From the cell containing the given text, extract its center point as [x, y] coordinate. 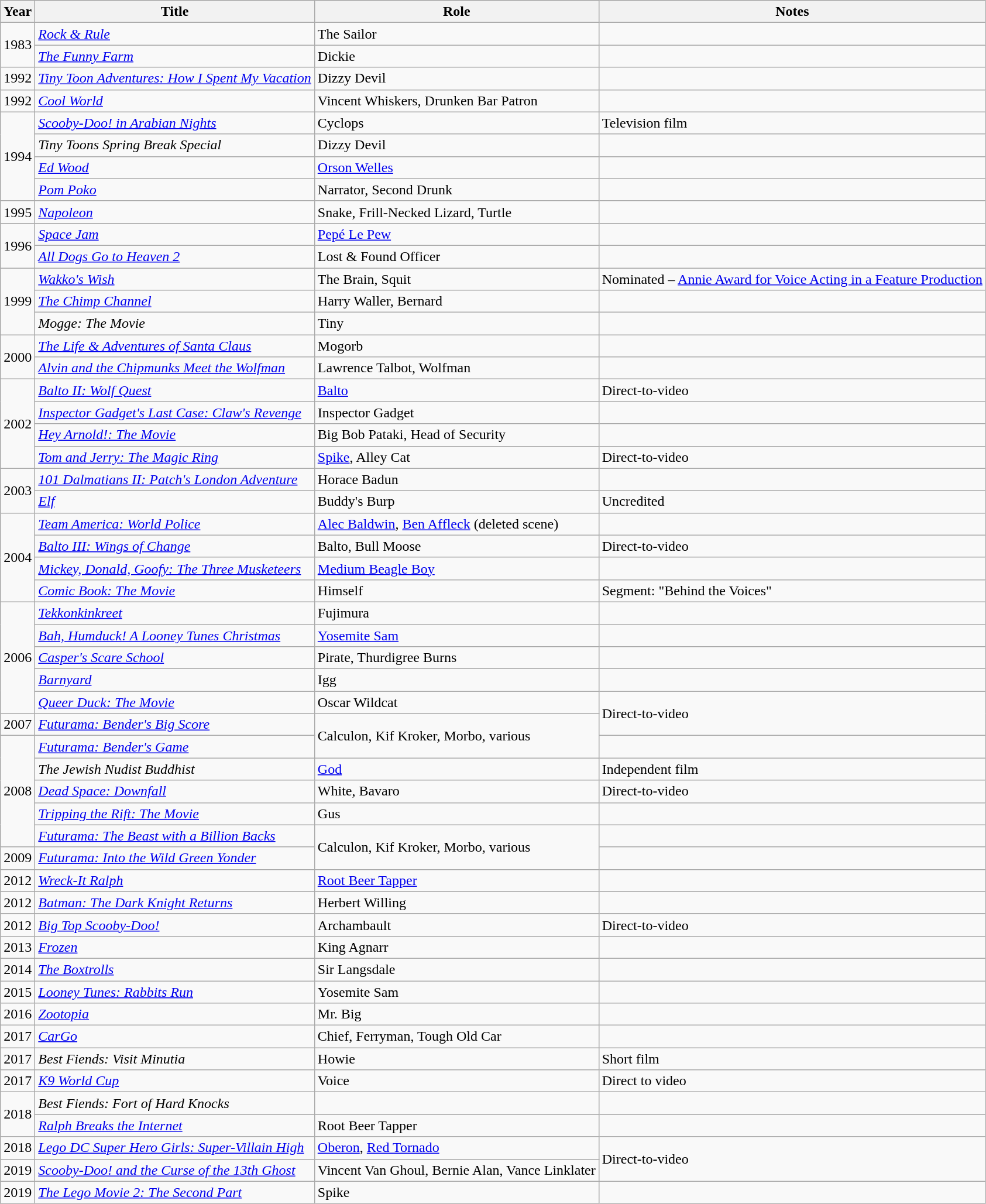
Tiny Toons Spring Break Special [174, 145]
Archambault [456, 925]
Space Jam [174, 234]
The Funny Farm [174, 56]
Oberon, Red Tornado [456, 1148]
101 Dalmatians II: Patch's London Adventure [174, 479]
Casper's Scare School [174, 658]
The Jewish Nudist Buddhist [174, 769]
Sir Langsdale [456, 969]
Tiny Toon Adventures: How I Spent My Vacation [174, 78]
Herbert Willing [456, 903]
Ed Wood [174, 167]
Tiny [456, 324]
Scooby-Doo! in Arabian Nights [174, 123]
Balto, Bull Moose [456, 546]
Lego DC Super Hero Girls: Super-Villain High [174, 1148]
The Life & Adventures of Santa Claus [174, 346]
2009 [18, 858]
Wreck-It Ralph [174, 880]
Balto III: Wings of Change [174, 546]
Pom Poko [174, 190]
Looney Tunes: Rabbits Run [174, 992]
All Dogs Go to Heaven 2 [174, 256]
Hey Arnold!: The Movie [174, 435]
Tripping the Rift: The Movie [174, 814]
Pepé Le Pew [456, 234]
K9 World Cup [174, 1081]
Big Top Scooby-Doo! [174, 925]
2002 [18, 424]
Narrator, Second Drunk [456, 190]
2016 [18, 1014]
1995 [18, 212]
Big Bob Pataki, Head of Security [456, 435]
Igg [456, 680]
Best Fiends: Visit Minutia [174, 1059]
Lawrence Talbot, Wolfman [456, 368]
2015 [18, 992]
Spike [456, 1192]
1994 [18, 156]
The Sailor [456, 34]
Rock & Rule [174, 34]
2008 [18, 791]
Tom and Jerry: The Magic Ring [174, 457]
2004 [18, 557]
2014 [18, 969]
The Boxtrolls [174, 969]
Buddy's Burp [456, 502]
Ralph Breaks the Internet [174, 1126]
2013 [18, 947]
The Brain, Squit [456, 279]
Frozen [174, 947]
Bah, Humduck! A Looney Tunes Christmas [174, 635]
Gus [456, 814]
Vincent Whiskers, Drunken Bar Patron [456, 101]
Voice [456, 1081]
Fujimura [456, 613]
Television film [792, 123]
1996 [18, 245]
Inspector Gadget [456, 413]
Mogorb [456, 346]
Cool World [174, 101]
The Chimp Channel [174, 301]
Batman: The Dark Knight Returns [174, 903]
Independent film [792, 769]
God [456, 769]
Mickey, Donald, Goofy: The Three Musketeers [174, 568]
Chief, Ferryman, Tough Old Car [456, 1037]
Barnyard [174, 680]
Mogge: The Movie [174, 324]
Orson Welles [456, 167]
Balto [456, 390]
Horace Badun [456, 479]
Futurama: Bender's Game [174, 747]
Mr. Big [456, 1014]
Howie [456, 1059]
Uncredited [792, 502]
Wakko's Wish [174, 279]
Alec Baldwin, Ben Affleck (deleted scene) [456, 524]
Futurama: The Beast with a Billion Backs [174, 836]
Direct to video [792, 1081]
Himself [456, 591]
Alvin and the Chipmunks Meet the Wolfman [174, 368]
Medium Beagle Boy [456, 568]
2003 [18, 490]
Scooby-Doo! and the Curse of the 13th Ghost [174, 1170]
Role [456, 12]
Best Fiends: Fort of Hard Knocks [174, 1103]
Tekkonkinkreet [174, 613]
1983 [18, 45]
Snake, Frill-Necked Lizard, Turtle [456, 212]
Cyclops [456, 123]
Spike, Alley Cat [456, 457]
Comic Book: The Movie [174, 591]
2006 [18, 657]
Dickie [456, 56]
Oscar Wildcat [456, 702]
2000 [18, 357]
Notes [792, 12]
Short film [792, 1059]
Team America: World Police [174, 524]
Napoleon [174, 212]
The Lego Movie 2: The Second Part [174, 1192]
Balto II: Wolf Quest [174, 390]
Pirate, Thurdigree Burns [456, 658]
Lost & Found Officer [456, 256]
Harry Waller, Bernard [456, 301]
Title [174, 12]
King Agnarr [456, 947]
Futurama: Bender's Big Score [174, 725]
Futurama: Into the Wild Green Yonder [174, 858]
Vincent Van Ghoul, Bernie Alan, Vance Linklater [456, 1170]
Segment: "Behind the Voices" [792, 591]
1999 [18, 301]
Zootopia [174, 1014]
Elf [174, 502]
Nominated – Annie Award for Voice Acting in a Feature Production [792, 279]
Year [18, 12]
2007 [18, 725]
White, Bavaro [456, 791]
CarGo [174, 1037]
Inspector Gadget's Last Case: Claw's Revenge [174, 413]
Queer Duck: The Movie [174, 702]
Dead Space: Downfall [174, 791]
